Determine the (x, y) coordinate at the center of the cell enclosing the given text.  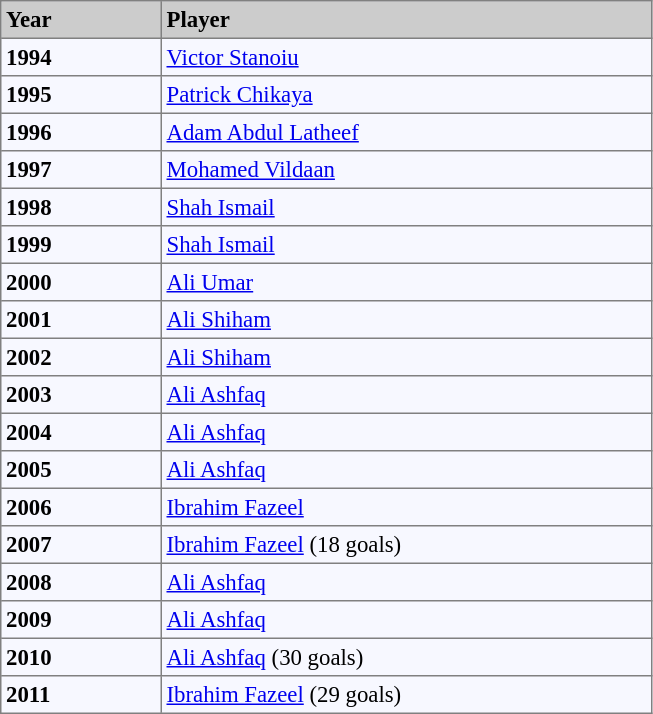
Adam Abdul Latheef (406, 132)
2009 (81, 620)
Ibrahim Fazeel (29 goals) (406, 695)
1998 (81, 207)
Year (81, 20)
2005 (81, 470)
1999 (81, 245)
1995 (81, 95)
2011 (81, 695)
Patrick Chikaya (406, 95)
2000 (81, 282)
2006 (81, 507)
2004 (81, 432)
Ibrahim Fazeel (406, 507)
Ibrahim Fazeel (18 goals) (406, 545)
2008 (81, 582)
1997 (81, 170)
2007 (81, 545)
1994 (81, 57)
Ali Umar (406, 282)
Ali Ashfaq (30 goals) (406, 657)
2010 (81, 657)
2003 (81, 395)
1996 (81, 132)
Mohamed Vildaan (406, 170)
2002 (81, 357)
Player (406, 20)
Victor Stanoiu (406, 57)
2001 (81, 320)
